Search for the cell housing the specified text and yield its (X, Y) center coordinate. 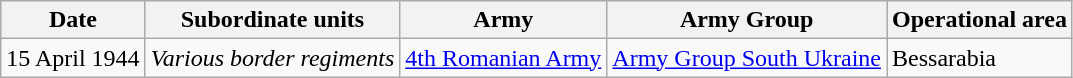
Army Group South Ukraine (747, 58)
Army Group (747, 20)
Operational area (980, 20)
Army (504, 20)
Subordinate units (272, 20)
Bessarabia (980, 58)
Date (73, 20)
15 April 1944 (73, 58)
Various border regiments (272, 58)
4th Romanian Army (504, 58)
